Output the (X, Y) coordinate of the center of the cell containing the given text.  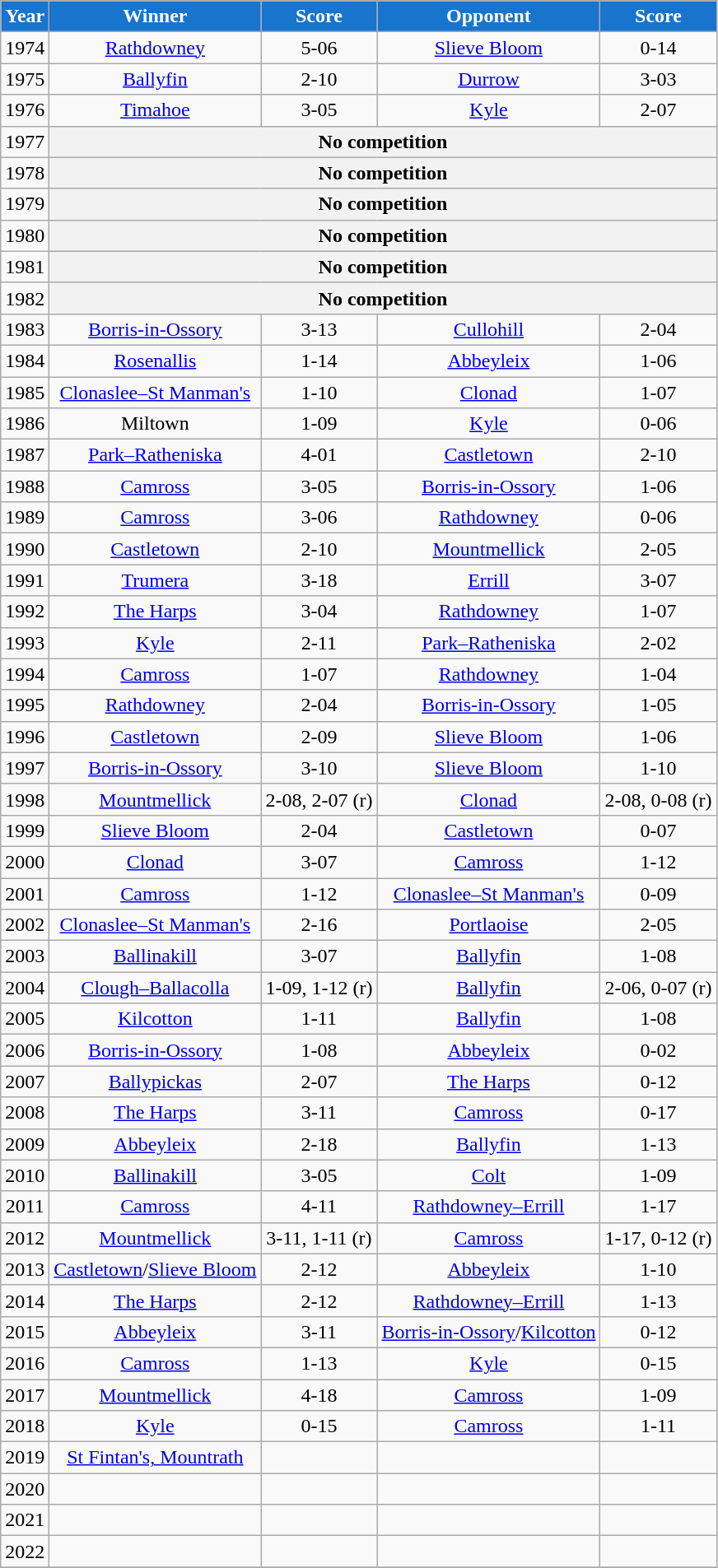
1979 (25, 204)
2014 (25, 1300)
1977 (25, 142)
3-03 (659, 79)
3-04 (319, 612)
2006 (25, 1050)
Timahoe (155, 110)
1991 (25, 580)
2008 (25, 1113)
1-05 (659, 705)
2013 (25, 1269)
Errill (489, 580)
3-06 (319, 518)
4-18 (319, 1395)
2-06, 0-07 (r) (659, 988)
2011 (25, 1207)
Year (25, 16)
0-09 (659, 893)
2005 (25, 1019)
1984 (25, 361)
1999 (25, 831)
Colt (489, 1175)
Clough–Ballacolla (155, 988)
1998 (25, 799)
1976 (25, 110)
Ballypickas (155, 1082)
2018 (25, 1426)
1-04 (659, 674)
Rosenallis (155, 361)
2-11 (319, 643)
2007 (25, 1082)
Kilcotton (155, 1019)
1-14 (319, 361)
5-06 (319, 48)
Winner (155, 16)
2019 (25, 1458)
2012 (25, 1238)
2-09 (319, 737)
Durrow (489, 79)
1994 (25, 674)
3-18 (319, 580)
2022 (25, 1552)
2020 (25, 1489)
Castletown/Slieve Bloom (155, 1269)
2016 (25, 1363)
2-08, 0-08 (r) (659, 799)
2-16 (319, 925)
1988 (25, 486)
St Fintan's, Mountrath (155, 1458)
0-02 (659, 1050)
0-07 (659, 831)
1993 (25, 643)
1981 (25, 267)
Opponent (489, 16)
2-02 (659, 643)
4-01 (319, 455)
Trumera (155, 580)
2004 (25, 988)
2-18 (319, 1144)
3-10 (319, 768)
2000 (25, 862)
1-09, 1-12 (r) (319, 988)
2017 (25, 1395)
2003 (25, 956)
1985 (25, 393)
2002 (25, 925)
1-17 (659, 1207)
1989 (25, 518)
2-08, 2-07 (r) (319, 799)
Miltown (155, 424)
1983 (25, 329)
1992 (25, 612)
Portlaoise (489, 925)
1974 (25, 48)
1978 (25, 173)
2021 (25, 1520)
4-11 (319, 1207)
Cullohill (489, 329)
1986 (25, 424)
1997 (25, 768)
2015 (25, 1332)
1980 (25, 235)
0-14 (659, 48)
1995 (25, 705)
2010 (25, 1175)
1-17, 0-12 (r) (659, 1238)
3-11, 1-11 (r) (319, 1238)
1982 (25, 298)
1990 (25, 549)
1996 (25, 737)
2009 (25, 1144)
Borris-in-Ossory/Kilcotton (489, 1332)
1975 (25, 79)
2001 (25, 893)
1987 (25, 455)
0-17 (659, 1113)
3-13 (319, 329)
